Search for the cell housing the specified text and yield its (x, y) center coordinate. 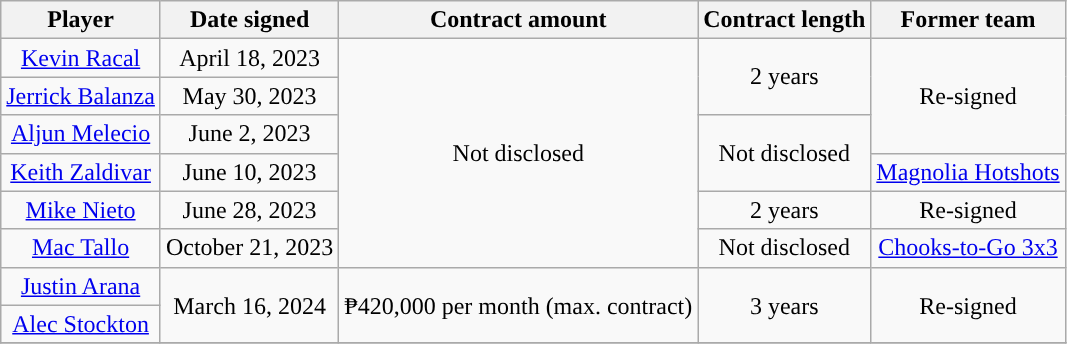
Chooks-to-Go 3x3 (968, 248)
Alec Stockton (81, 324)
Contract length (784, 20)
May 30, 2023 (249, 96)
Justin Arana (81, 286)
₱420,000 per month (max. contract) (518, 305)
Contract amount (518, 20)
October 21, 2023 (249, 248)
Magnolia Hotshots (968, 172)
Aljun Melecio (81, 134)
Date signed (249, 20)
June 10, 2023 (249, 172)
April 18, 2023 (249, 58)
Mac Tallo (81, 248)
March 16, 2024 (249, 305)
Kevin Racal (81, 58)
June 2, 2023 (249, 134)
Mike Nieto (81, 210)
Player (81, 20)
3 years (784, 305)
Former team (968, 20)
Jerrick Balanza (81, 96)
Keith Zaldivar (81, 172)
June 28, 2023 (249, 210)
